Return [x, y] of the center of cell containing provided text 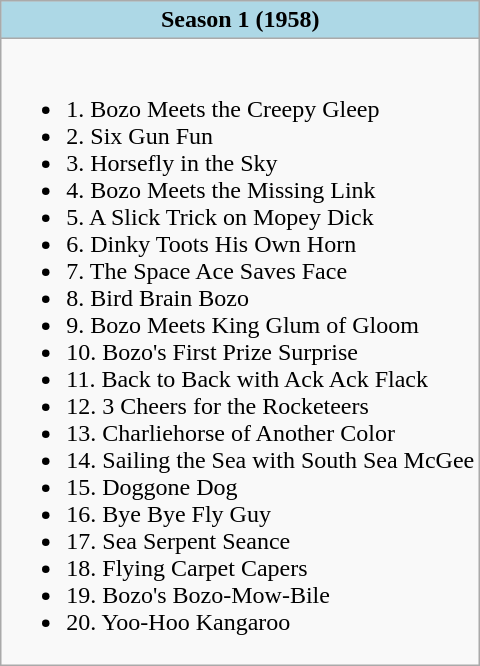
Season 1 (1958) [240, 20]
